Provide the (x, y) coordinate of the cell's center where the given text is located.  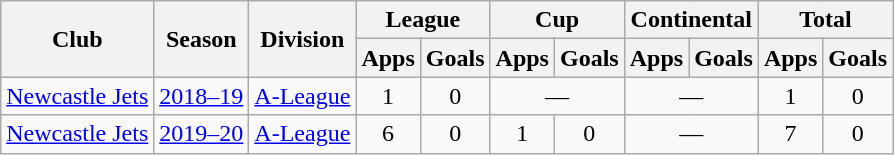
Cup (557, 20)
7 (790, 134)
League (423, 20)
Division (302, 39)
Total (825, 20)
2019–20 (202, 134)
6 (388, 134)
Club (78, 39)
2018–19 (202, 96)
Continental (691, 20)
Season (202, 39)
